Scan for the cell matching the given text and deliver its (x, y) coordinate at center. 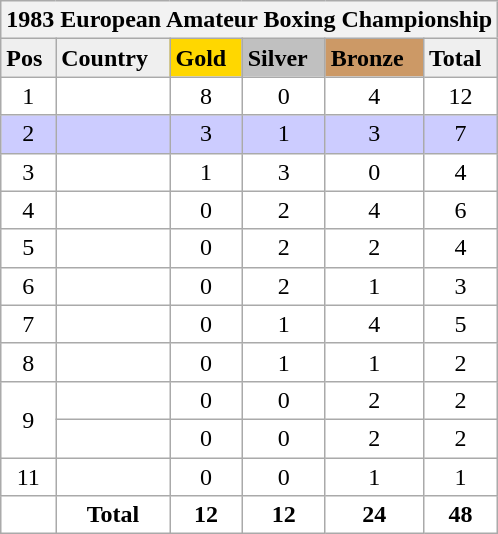
Gold (206, 58)
Country (113, 58)
48 (460, 515)
24 (374, 515)
11 (28, 477)
Pos (28, 58)
9 (28, 419)
1983 European Amateur Boxing Championship (250, 20)
Bronze (374, 58)
Silver (284, 58)
